Search for the cell housing the specified text and yield its [x, y] center coordinate. 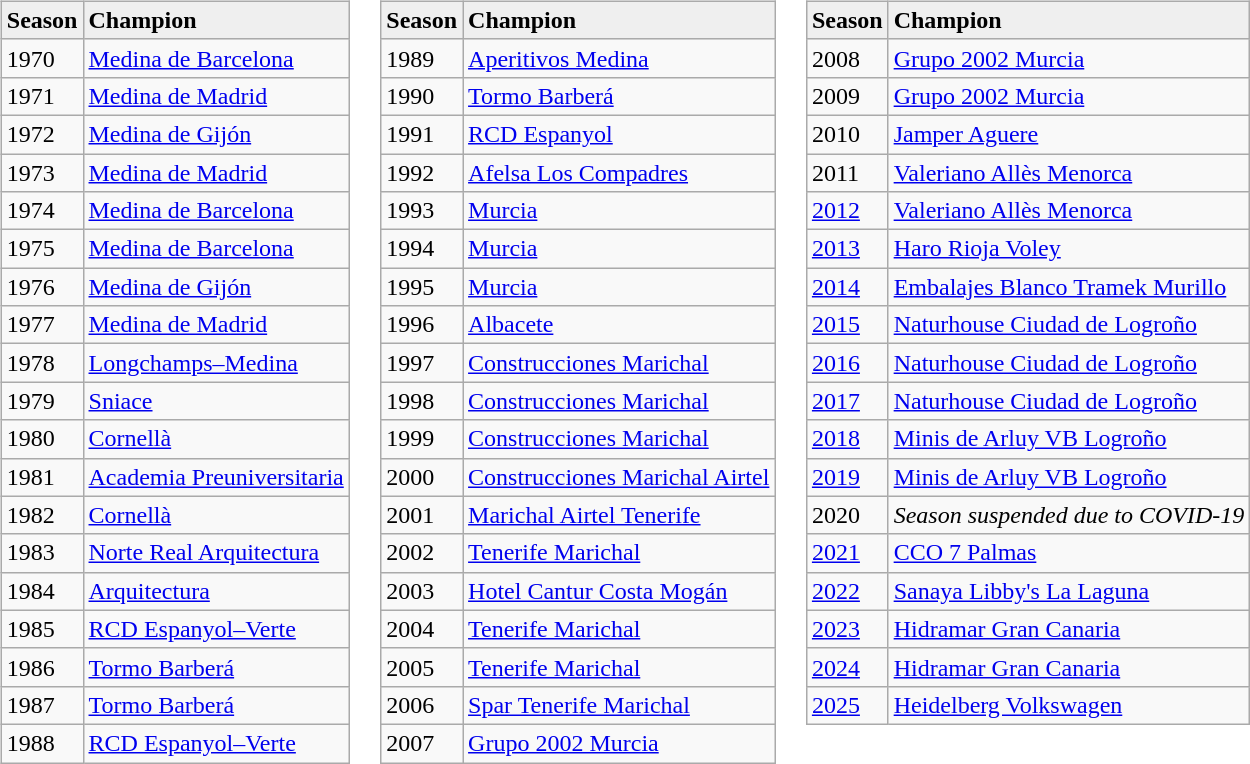
2002 [422, 553]
Norte Real Arquitectura [216, 553]
Haro Rioja Voley [1069, 249]
Albacete [619, 325]
1990 [422, 96]
Aperitivos Medina [619, 58]
1975 [42, 249]
CCO 7 Palmas [1069, 553]
2010 [847, 134]
2003 [422, 591]
1972 [42, 134]
2000 [422, 477]
2005 [422, 667]
1986 [42, 667]
2001 [422, 515]
1989 [422, 58]
1973 [42, 173]
2019 [847, 477]
2012 [847, 211]
2021 [847, 553]
2017 [847, 401]
2024 [847, 667]
Longchamps–Medina [216, 363]
2020 [847, 515]
Jamper Aguere [1069, 134]
Sanaya Libby's La Laguna [1069, 591]
1970 [42, 58]
1995 [422, 287]
1997 [422, 363]
1974 [42, 211]
2025 [847, 705]
1994 [422, 249]
Academia Preuniversitaria [216, 477]
2018 [847, 439]
1978 [42, 363]
1983 [42, 553]
Embalajes Blanco Tramek Murillo [1069, 287]
1992 [422, 173]
1988 [42, 743]
2007 [422, 743]
2023 [847, 629]
Afelsa Los Compadres [619, 173]
2015 [847, 325]
2022 [847, 591]
1980 [42, 439]
1984 [42, 591]
2006 [422, 705]
2013 [847, 249]
1996 [422, 325]
1991 [422, 134]
1993 [422, 211]
2004 [422, 629]
1999 [422, 439]
1971 [42, 96]
2014 [847, 287]
Construcciones Marichal Airtel [619, 477]
Sniace [216, 401]
1982 [42, 515]
1977 [42, 325]
RCD Espanyol [619, 134]
Arquitectura [216, 591]
Spar Tenerife Marichal [619, 705]
1998 [422, 401]
2009 [847, 96]
1987 [42, 705]
Marichal Airtel Tenerife [619, 515]
Hotel Cantur Costa Mogán [619, 591]
1979 [42, 401]
2008 [847, 58]
1981 [42, 477]
2016 [847, 363]
Season suspended due to COVID-19 [1069, 515]
2011 [847, 173]
1976 [42, 287]
Heidelberg Volkswagen [1069, 705]
1985 [42, 629]
